Search for the cell housing the specified text and yield its [X, Y] center coordinate. 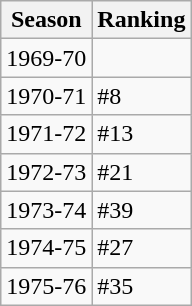
1972-73 [46, 172]
#13 [142, 134]
1969-70 [46, 58]
Ranking [142, 20]
1975-76 [46, 286]
1971-72 [46, 134]
#35 [142, 286]
1974-75 [46, 248]
#27 [142, 248]
1973-74 [46, 210]
#39 [142, 210]
#21 [142, 172]
Season [46, 20]
1970-71 [46, 96]
#8 [142, 96]
